From the cell containing the given text, extract its center point as [x, y] coordinate. 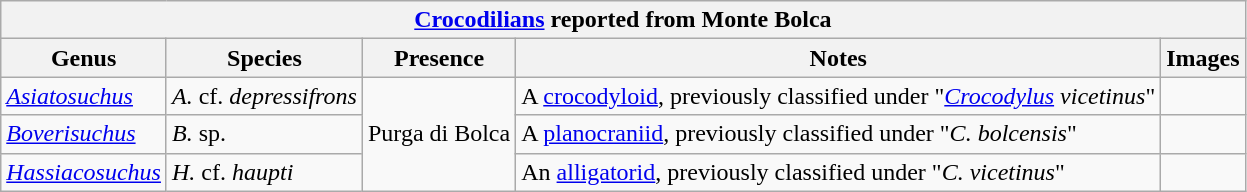
Asiatosuchus [84, 96]
A. cf. depressifrons [264, 96]
B. sp. [264, 134]
Images [1203, 58]
A planocraniid, previously classified under "C. bolcensis" [838, 134]
A crocodyloid, previously classified under "Crocodylus vicetinus" [838, 96]
Genus [84, 58]
Hassiacosuchus [84, 172]
Notes [838, 58]
Purga di Bolca [438, 134]
H. cf. haupti [264, 172]
An alligatorid, previously classified under "C. vicetinus" [838, 172]
Species [264, 58]
Crocodilians reported from Monte Bolca [623, 20]
Boverisuchus [84, 134]
Presence [438, 58]
